Output the [x, y] coordinate of the center of the cell containing the given text.  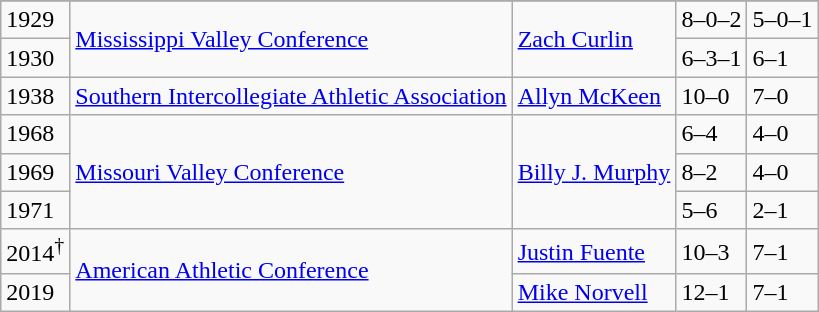
6–4 [712, 134]
Mike Norvell [594, 293]
1938 [36, 96]
12–1 [712, 293]
8–2 [712, 172]
10–0 [712, 96]
Billy J. Murphy [594, 172]
1969 [36, 172]
Zach Curlin [594, 39]
5–0–1 [782, 20]
American Athletic Conference [291, 270]
2019 [36, 293]
1929 [36, 20]
7–0 [782, 96]
8–0–2 [712, 20]
1930 [36, 58]
6–1 [782, 58]
1971 [36, 210]
1968 [36, 134]
Missouri Valley Conference [291, 172]
Justin Fuente [594, 252]
Mississippi Valley Conference [291, 39]
2014† [36, 252]
10–3 [712, 252]
5–6 [712, 210]
2–1 [782, 210]
6–3–1 [712, 58]
Southern Intercollegiate Athletic Association [291, 96]
Allyn McKeen [594, 96]
